From the cell containing the given text, extract its center point as (x, y) coordinate. 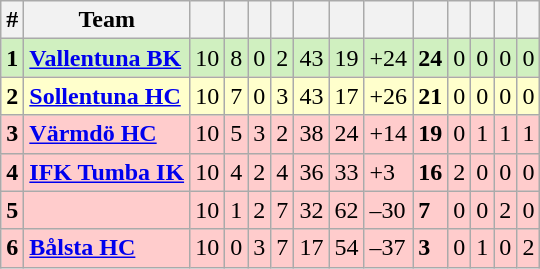
6 (12, 248)
32 (312, 210)
Vallentuna BK (107, 58)
16 (430, 172)
54 (346, 248)
33 (346, 172)
Bålsta HC (107, 248)
+24 (388, 58)
# (12, 20)
Värmdö HC (107, 134)
62 (346, 210)
21 (430, 96)
IFK Tumba IK (107, 172)
36 (312, 172)
Team (107, 20)
–37 (388, 248)
8 (236, 58)
+14 (388, 134)
–30 (388, 210)
+26 (388, 96)
Sollentuna HC (107, 96)
+3 (388, 172)
38 (312, 134)
